Locate the cell with the specified text and output its [x, y] center coordinate. 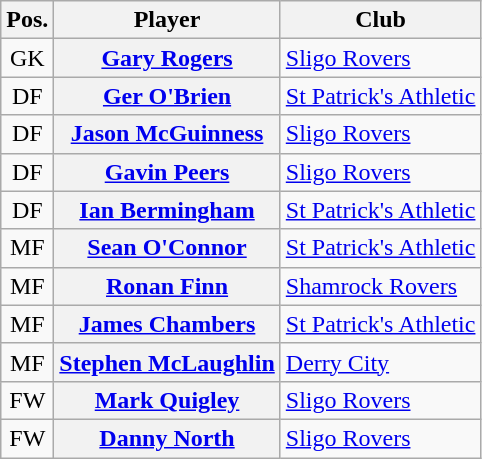
Sean O'Connor [167, 248]
GK [28, 58]
Jason McGuinness [167, 134]
Player [167, 20]
Ronan Finn [167, 286]
Ger O'Brien [167, 96]
Gavin Peers [167, 172]
Club [380, 20]
Danny North [167, 438]
Stephen McLaughlin [167, 362]
Shamrock Rovers [380, 286]
Pos. [28, 20]
James Chambers [167, 324]
Gary Rogers [167, 58]
Derry City [380, 362]
Mark Quigley [167, 400]
Ian Bermingham [167, 210]
